Determine the [x, y] coordinate at the center of the cell enclosing the given text.  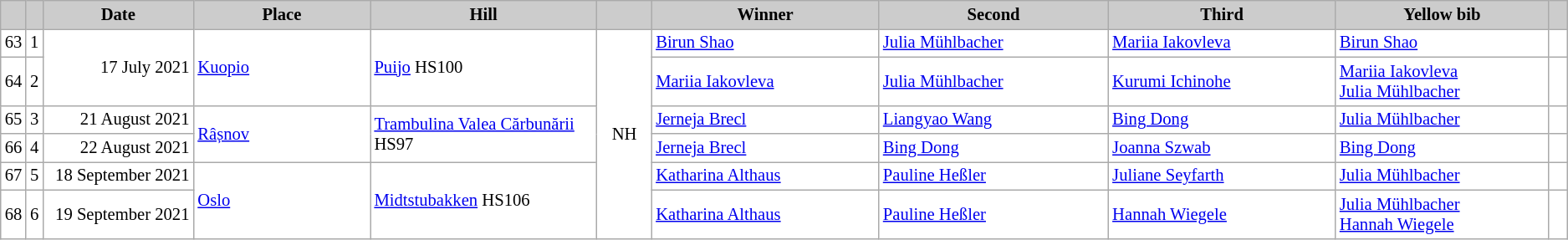
Julia Mühlbacher Hannah Wiegele [1442, 214]
Joanna Szwab [1222, 148]
Râșnov [281, 134]
Juliane Seyfarth [1222, 176]
68 [13, 214]
Hill [483, 14]
Second [993, 14]
22 August 2021 [118, 148]
1 [34, 43]
Hannah Wiegele [1222, 214]
19 September 2021 [118, 214]
NH [624, 133]
2 [34, 81]
Kurumi Ichinohe [1222, 81]
Third [1222, 14]
Puijo HS100 [483, 67]
21 August 2021 [118, 120]
63 [13, 43]
65 [13, 120]
Date [118, 14]
Oslo [281, 200]
6 [34, 214]
Place [281, 14]
Winner [765, 14]
Kuopio [281, 67]
64 [13, 81]
66 [13, 148]
Yellow bib [1442, 14]
18 September 2021 [118, 176]
Liangyao Wang [993, 120]
Trambulina Valea Cărbunării HS97 [483, 134]
5 [34, 176]
17 July 2021 [118, 67]
3 [34, 120]
4 [34, 148]
Midtstubakken HS106 [483, 200]
Mariia Iakovleva Julia Mühlbacher [1442, 81]
67 [13, 176]
